Return the [X, Y] coordinate for the center point of the cell that contains the specified text.  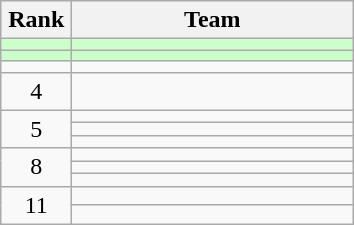
Team [212, 20]
5 [36, 129]
11 [36, 205]
Rank [36, 20]
4 [36, 91]
8 [36, 167]
